Search for the cell housing the specified text and yield its (X, Y) center coordinate. 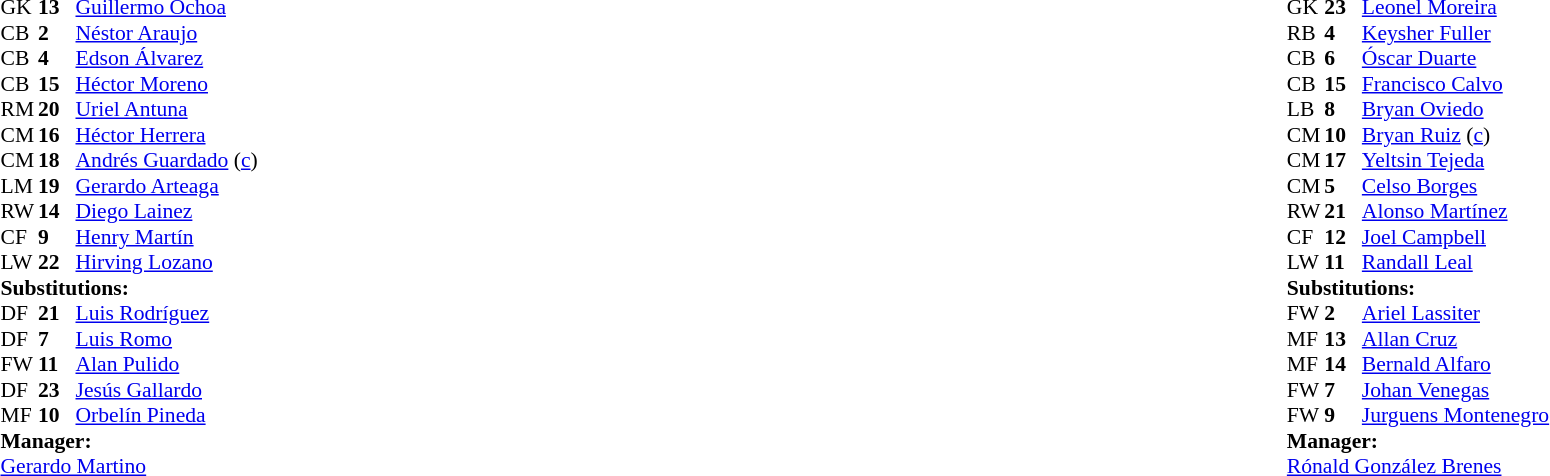
RM (19, 109)
Gerardo Arteaga (167, 186)
12 (1343, 237)
Andrés Guardado (c) (167, 161)
LM (19, 186)
5 (1343, 186)
Randall Leal (1456, 263)
Uriel Antuna (167, 109)
RB (1306, 33)
20 (57, 109)
Luis Rodríguez (167, 313)
23 (57, 390)
18 (57, 161)
8 (1343, 109)
19 (57, 186)
Edson Álvarez (167, 59)
Keysher Fuller (1456, 33)
LB (1306, 109)
Bryan Oviedo (1456, 109)
Héctor Moreno (167, 84)
17 (1343, 161)
Ariel Lassiter (1456, 313)
Héctor Herrera (167, 135)
Johan Venegas (1456, 390)
Jesús Gallardo (167, 390)
Alonso Martínez (1456, 211)
Jurguens Montenegro (1456, 415)
Bernald Alfaro (1456, 365)
Bryan Ruiz (c) (1456, 135)
6 (1343, 59)
Francisco Calvo (1456, 84)
Celso Borges (1456, 186)
Óscar Duarte (1456, 59)
Henry Martín (167, 237)
Yeltsin Tejeda (1456, 161)
Joel Campbell (1456, 237)
Hirving Lozano (167, 263)
13 (1343, 339)
Orbelín Pineda (167, 415)
Allan Cruz (1456, 339)
Alan Pulido (167, 365)
Néstor Araujo (167, 33)
16 (57, 135)
Diego Lainez (167, 211)
Luis Romo (167, 339)
22 (57, 263)
